For the text-containing cell, return its midpoint in [X, Y] coordinate format. 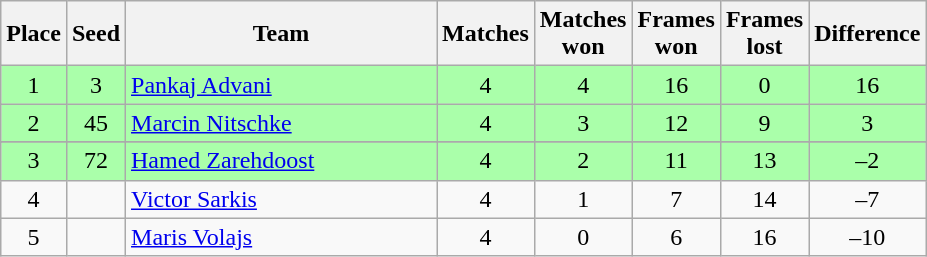
Matches won [583, 34]
12 [676, 123]
Maris Volajs [282, 237]
Frames lost [764, 34]
Seed [96, 34]
45 [96, 123]
Team [282, 34]
–10 [868, 237]
–2 [868, 161]
Frames won [676, 34]
7 [676, 199]
Hamed Zarehdoost [282, 161]
72 [96, 161]
Marcin Nitschke [282, 123]
Place [34, 34]
Victor Sarkis [282, 199]
5 [34, 237]
6 [676, 237]
9 [764, 123]
13 [764, 161]
Difference [868, 34]
14 [764, 199]
Pankaj Advani [282, 85]
11 [676, 161]
Matches [486, 34]
–7 [868, 199]
